Pinpoint the cell where the given text exists, returning its [X, Y] midpoint coordinate. 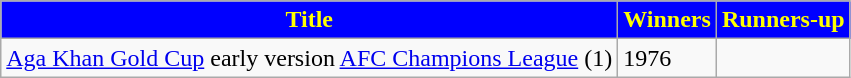
Runners-up [783, 20]
1976 [668, 58]
Title [310, 20]
Aga Khan Gold Cup early version AFC Champions League (1) [310, 58]
Winners [668, 20]
